Determine the [X, Y] coordinate at the center of the cell enclosing the given text.  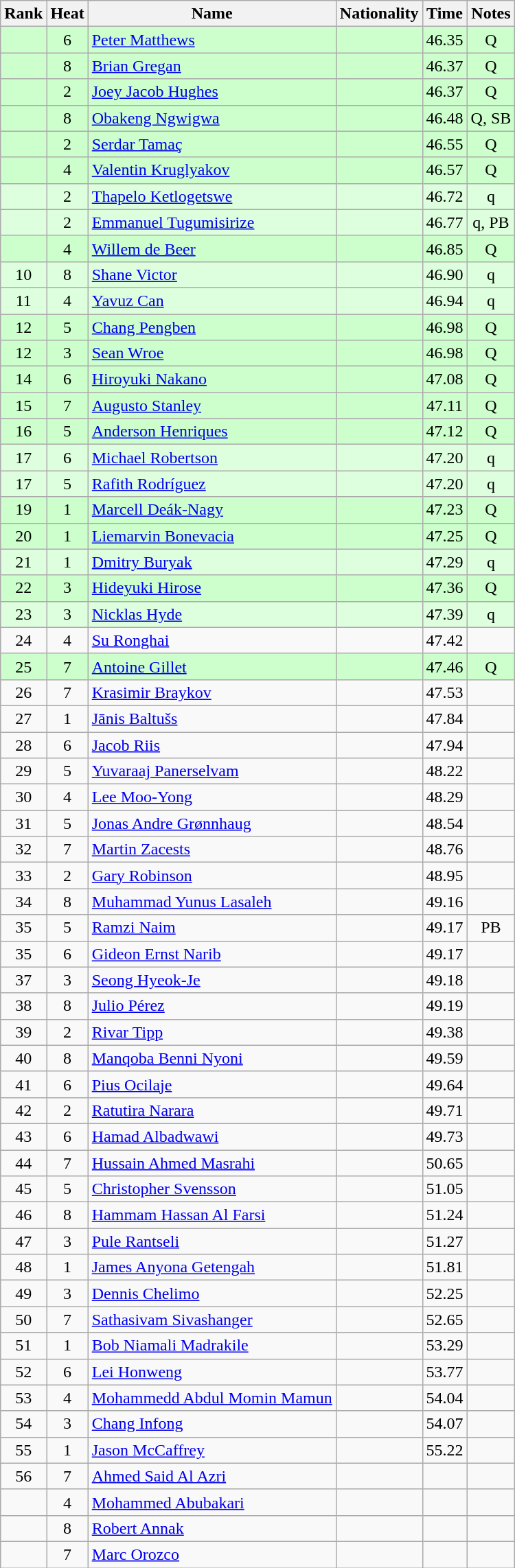
Chang Infong [211, 1424]
Jonas Andre Grønnhaug [211, 823]
Jānis Baltušs [211, 718]
42 [23, 1110]
21 [23, 562]
Ratutira Narara [211, 1110]
49.73 [445, 1136]
46.57 [445, 170]
28 [23, 745]
47.12 [445, 432]
40 [23, 1058]
Pius Ocilaje [211, 1084]
Obakeng Ngwigwa [211, 118]
Antoine Gillet [211, 666]
48.76 [445, 850]
Liemarvin Bonevacia [211, 536]
Krasimir Braykov [211, 692]
Muhammad Yunus Lasaleh [211, 902]
Peter Matthews [211, 40]
26 [23, 692]
Mohammedd Abdul Momin Mamun [211, 1398]
20 [23, 536]
Marcell Deák-Nagy [211, 510]
48 [23, 1267]
51.81 [445, 1267]
Jacob Riis [211, 745]
49.19 [445, 1006]
53 [23, 1398]
Shane Victor [211, 274]
Anderson Henriques [211, 432]
Sathasivam Sivashanger [211, 1320]
51.24 [445, 1215]
51 [23, 1346]
q, PB [491, 222]
23 [23, 614]
Valentin Kruglyakov [211, 170]
47.39 [445, 614]
Hussain Ahmed Masrahi [211, 1163]
49.38 [445, 1032]
Emmanuel Tugumisirize [211, 222]
47.84 [445, 718]
Lee Moo-Yong [211, 797]
44 [23, 1163]
46.94 [445, 301]
Sean Wroe [211, 353]
47.25 [445, 536]
31 [23, 823]
10 [23, 274]
Yuvaraaj Panerselvam [211, 771]
54.04 [445, 1398]
47.29 [445, 562]
Pule Rantseli [211, 1241]
39 [23, 1032]
Jason McCaffrey [211, 1450]
47.46 [445, 666]
Rivar Tipp [211, 1032]
46.35 [445, 40]
33 [23, 876]
Serdar Tamaç [211, 144]
46.48 [445, 118]
49.71 [445, 1110]
Name [211, 14]
Rafith Rodríguez [211, 484]
Gideon Ernst Narib [211, 954]
16 [23, 432]
Julio Pérez [211, 1006]
49 [23, 1294]
32 [23, 850]
19 [23, 510]
Joey Jacob Hughes [211, 92]
52 [23, 1372]
Seong Hyeok-Je [211, 980]
Heat [67, 14]
47 [23, 1241]
51.05 [445, 1189]
30 [23, 797]
43 [23, 1136]
48.22 [445, 771]
47.08 [445, 379]
49.59 [445, 1058]
48.54 [445, 823]
47.53 [445, 692]
45 [23, 1189]
27 [23, 718]
Nationality [379, 14]
22 [23, 588]
47.36 [445, 588]
Martin Zacests [211, 850]
Thapelo Ketlogetswe [211, 196]
38 [23, 1006]
15 [23, 406]
Ramzi Naim [211, 928]
Marc Orozco [211, 1554]
Hideyuki Hirose [211, 588]
46 [23, 1215]
Q, SB [491, 118]
Michael Robertson [211, 458]
46.85 [445, 248]
Chang Pengben [211, 327]
Christopher Svensson [211, 1189]
Willem de Beer [211, 248]
PB [491, 928]
Notes [491, 14]
56 [23, 1476]
Hiroyuki Nakano [211, 379]
47.94 [445, 745]
46.55 [445, 144]
54.07 [445, 1424]
Bob Niamali Madrakile [211, 1346]
51.27 [445, 1241]
25 [23, 666]
James Anyona Getengah [211, 1267]
37 [23, 980]
34 [23, 902]
53.29 [445, 1346]
Time [445, 14]
Hammam Hassan Al Farsi [211, 1215]
52.25 [445, 1294]
55.22 [445, 1450]
50 [23, 1320]
48.95 [445, 876]
49.16 [445, 902]
50.65 [445, 1163]
Mohammed Abubakari [211, 1502]
41 [23, 1084]
53.77 [445, 1372]
49.18 [445, 980]
48.29 [445, 797]
47.11 [445, 406]
47.42 [445, 640]
Manqoba Benni Nyoni [211, 1058]
Robert Annak [211, 1528]
47.23 [445, 510]
Dennis Chelimo [211, 1294]
Augusto Stanley [211, 406]
Nicklas Hyde [211, 614]
49.64 [445, 1084]
14 [23, 379]
29 [23, 771]
Lei Honweng [211, 1372]
Gary Robinson [211, 876]
11 [23, 301]
52.65 [445, 1320]
Rank [23, 14]
Ahmed Said Al Azri [211, 1476]
Su Ronghai [211, 640]
Yavuz Can [211, 301]
Hamad Albadwawi [211, 1136]
46.90 [445, 274]
54 [23, 1424]
Brian Gregan [211, 66]
55 [23, 1450]
Dmitry Buryak [211, 562]
46.77 [445, 222]
24 [23, 640]
46.72 [445, 196]
